Identify which cell holds the provided text, then report its (x, y) central coordinate. 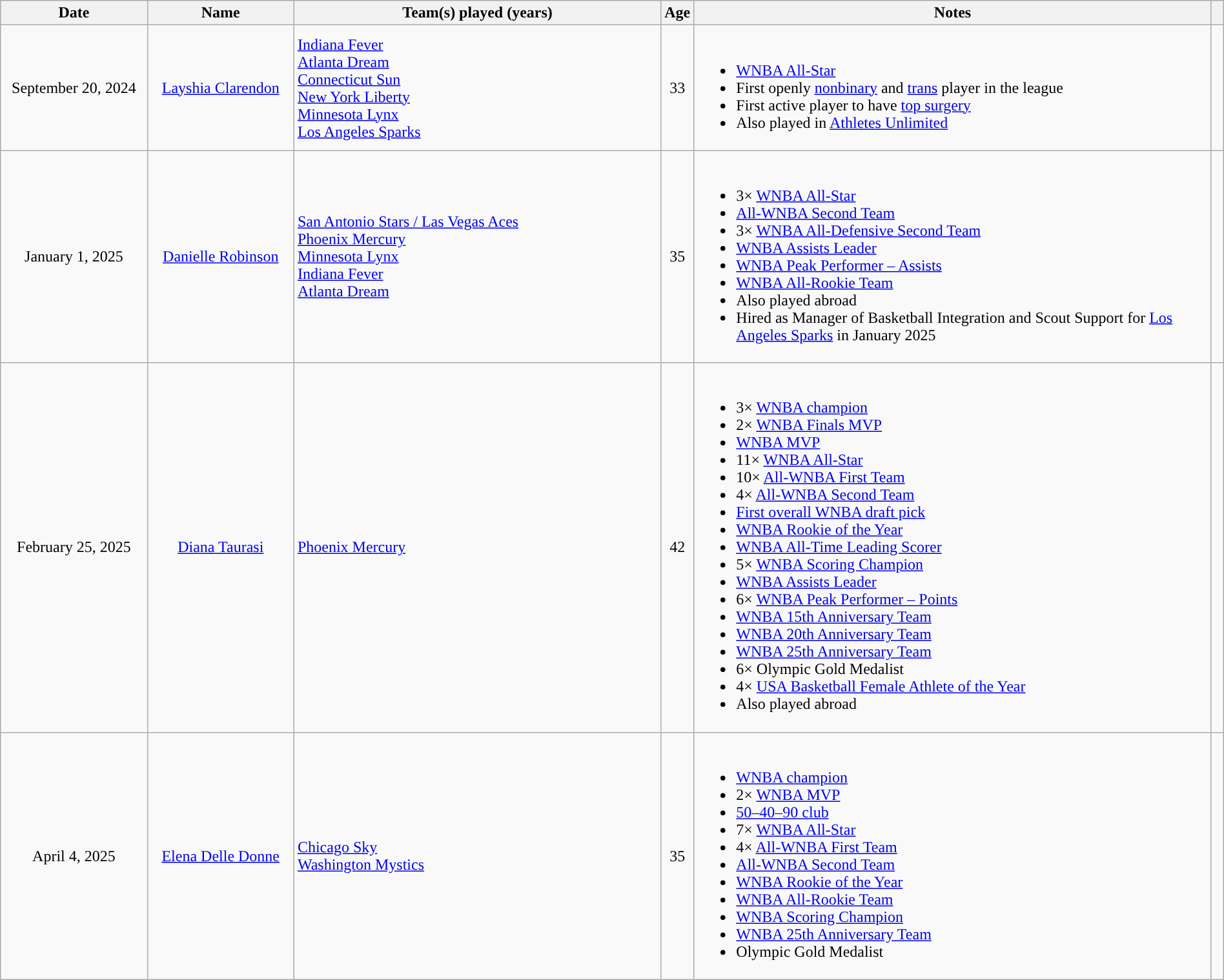
Notes (953, 13)
Name (221, 13)
San Antonio Stars / Las Vegas Aces Phoenix Mercury Minnesota Lynx Indiana Fever Atlanta Dream (477, 257)
Danielle Robinson (221, 257)
Age (678, 13)
Date (74, 13)
33 (678, 88)
Indiana Fever Atlanta Dream Connecticut Sun New York Liberty Minnesota Lynx Los Angeles Sparks (477, 88)
42 (678, 547)
April 4, 2025 (74, 856)
Diana Taurasi (221, 547)
Team(s) played (years) (477, 13)
September 20, 2024 (74, 88)
Elena Delle Donne (221, 856)
WNBA All-Star First openly nonbinary and trans player in the leagueFirst active player to have top surgeryAlso played in Athletes Unlimited (953, 88)
Layshia Clarendon (221, 88)
February 25, 2025 (74, 547)
Chicago Sky Washington Mystics (477, 856)
January 1, 2025 (74, 257)
Phoenix Mercury (477, 547)
